Capture the cell that displays the provided text and extract its [X, Y] central coordinate. 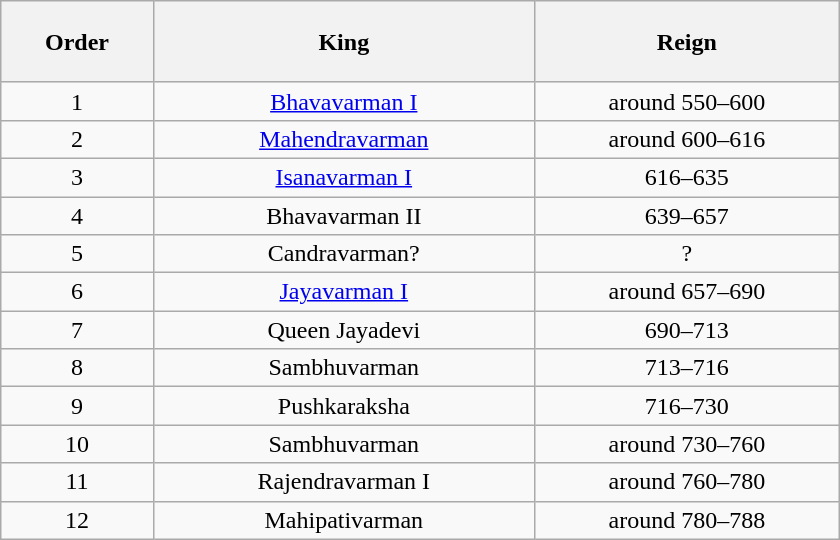
10 [77, 444]
8 [77, 368]
Queen Jayadevi [344, 330]
4 [77, 215]
Mahipativarman [344, 520]
around 760–780 [686, 482]
6 [77, 292]
Isanavarman I [344, 177]
5 [77, 254]
713–716 [686, 368]
Order [77, 42]
Mahendravarman [344, 139]
616–635 [686, 177]
Pushkaraksha [344, 406]
3 [77, 177]
Candravarman? [344, 254]
Bhavavarman II [344, 215]
Bhavavarman I [344, 101]
? [686, 254]
Jayavarman I [344, 292]
Reign [686, 42]
2 [77, 139]
King [344, 42]
690–713 [686, 330]
639–657 [686, 215]
716–730 [686, 406]
9 [77, 406]
11 [77, 482]
around 780–788 [686, 520]
around 657–690 [686, 292]
around 730–760 [686, 444]
Rajendravarman I [344, 482]
around 600–616 [686, 139]
around 550–600 [686, 101]
1 [77, 101]
12 [77, 520]
7 [77, 330]
